Provide the [x, y] coordinate of the cell's center where the given text is located.  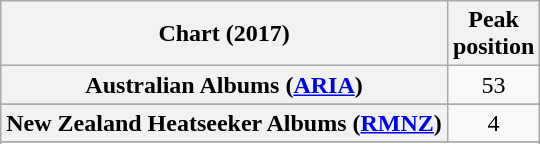
New Zealand Heatseeker Albums (RMNZ) [224, 123]
4 [493, 123]
53 [493, 85]
Chart (2017) [224, 34]
Australian Albums (ARIA) [224, 85]
Peakposition [493, 34]
